Capture the cell that displays the provided text and extract its (X, Y) central coordinate. 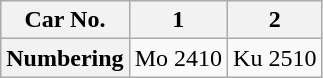
Mo 2410 (178, 58)
2 (275, 20)
Car No. (65, 20)
1 (178, 20)
Ku 2510 (275, 58)
Numbering (65, 58)
